Search for the cell housing the specified text and yield its (x, y) center coordinate. 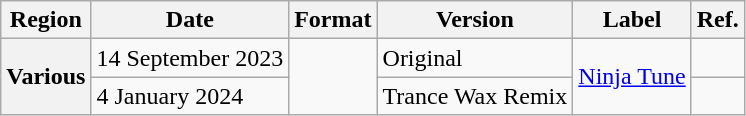
Various (46, 77)
4 January 2024 (190, 96)
Trance Wax Remix (475, 96)
Ninja Tune (632, 77)
Original (475, 58)
Label (632, 20)
14 September 2023 (190, 58)
Ref. (718, 20)
Version (475, 20)
Date (190, 20)
Format (333, 20)
Region (46, 20)
